Determine the [X, Y] coordinate at the center of the cell enclosing the given text.  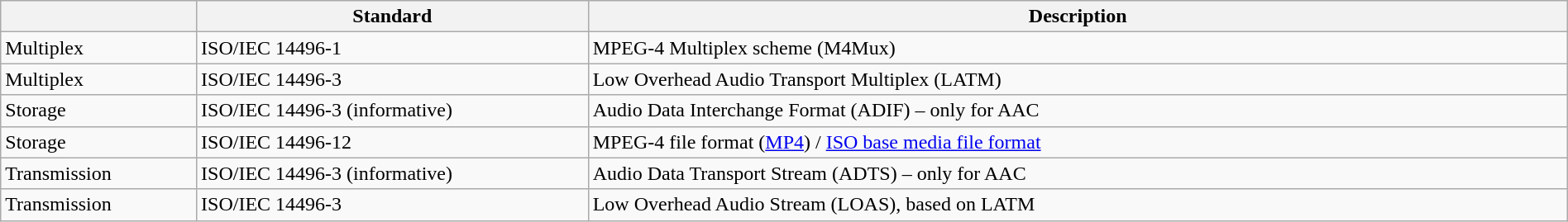
Audio Data Interchange Format (ADIF) – only for AAC [1078, 111]
ISO/IEC 14496-1 [393, 48]
Low Overhead Audio Stream (LOAS), based on LATM [1078, 205]
Audio Data Transport Stream (ADTS) – only for AAC [1078, 173]
Description [1078, 17]
MPEG-4 file format (MP4) / ISO base media file format [1078, 142]
Standard [393, 17]
Low Overhead Audio Transport Multiplex (LATM) [1078, 79]
ISO/IEC 14496-12 [393, 142]
MPEG-4 Multiplex scheme (M4Mux) [1078, 48]
